Return the [X, Y] coordinate for the center point of the cell that contains the specified text.  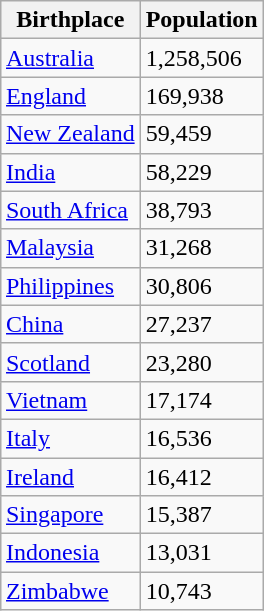
Ireland [70, 477]
31,268 [202, 248]
South Africa [70, 210]
New Zealand [70, 134]
38,793 [202, 210]
16,536 [202, 438]
Scotland [70, 362]
Singapore [70, 515]
30,806 [202, 286]
27,237 [202, 324]
India [70, 172]
Population [202, 20]
Malaysia [70, 248]
17,174 [202, 400]
Australia [70, 58]
England [70, 96]
13,031 [202, 553]
1,258,506 [202, 58]
Vietnam [70, 400]
Italy [70, 438]
Indonesia [70, 553]
Birthplace [70, 20]
169,938 [202, 96]
10,743 [202, 591]
23,280 [202, 362]
59,459 [202, 134]
16,412 [202, 477]
Zimbabwe [70, 591]
China [70, 324]
15,387 [202, 515]
Philippines [70, 286]
58,229 [202, 172]
